From the cell containing the given text, extract its center point as [x, y] coordinate. 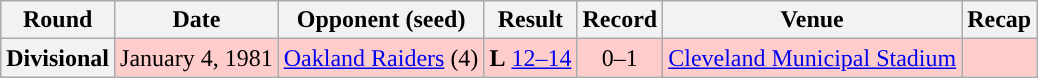
L 12–14 [530, 58]
0–1 [620, 58]
Venue [812, 20]
Result [530, 20]
January 4, 1981 [197, 58]
Round [58, 20]
Oakland Raiders (4) [381, 58]
Opponent (seed) [381, 20]
Record [620, 20]
Recap [1000, 20]
Divisional [58, 58]
Date [197, 20]
Cleveland Municipal Stadium [812, 58]
